From the cell containing the given text, extract its center point as (x, y) coordinate. 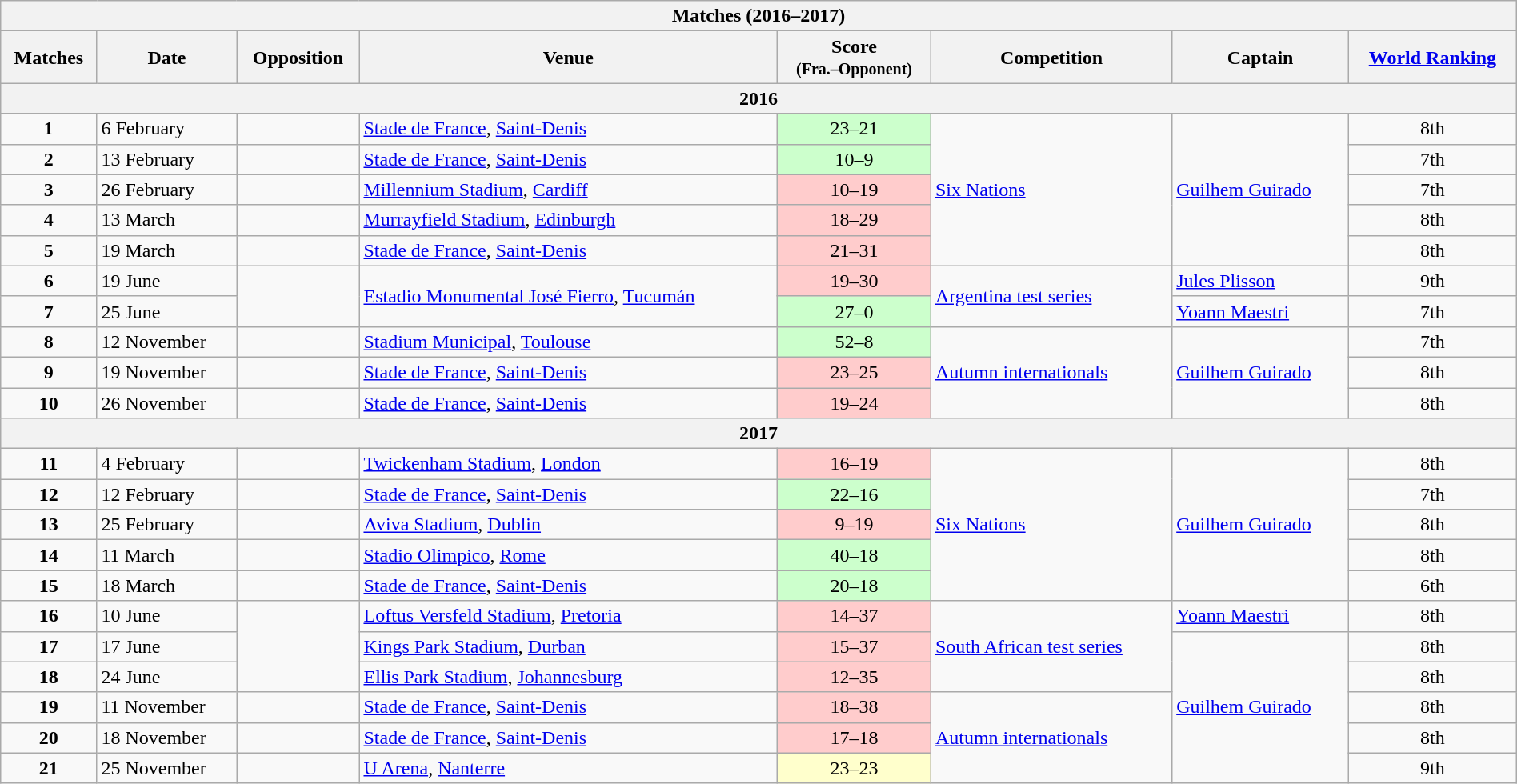
23–23 (855, 768)
Matches (49, 58)
11 November (166, 707)
2 (49, 159)
Venue (568, 58)
15 (49, 586)
23–25 (855, 372)
Ellis Park Stadium, Johannesburg (568, 677)
10–9 (855, 159)
11 (49, 464)
25 November (166, 768)
21–31 (855, 250)
19 (49, 707)
20–18 (855, 586)
Jules Plisson (1261, 281)
Argentina test series (1051, 296)
Kings Park Stadium, Durban (568, 646)
16–19 (855, 464)
4 February (166, 464)
10–19 (855, 190)
Matches (2016–2017) (758, 16)
9–19 (855, 525)
Loftus Versfeld Stadium, Pretoria (568, 616)
3 (49, 190)
7 (49, 311)
Twickenham Stadium, London (568, 464)
17–18 (855, 738)
18 November (166, 738)
52–8 (855, 342)
6 (49, 281)
2016 (758, 98)
19 March (166, 250)
19 June (166, 281)
14–37 (855, 616)
25 June (166, 311)
12 February (166, 494)
Captain (1261, 58)
Aviva Stadium, Dublin (568, 525)
16 (49, 616)
9 (49, 372)
13 March (166, 220)
15–37 (855, 646)
12–35 (855, 677)
23–21 (855, 129)
27–0 (855, 311)
18 (49, 677)
18–38 (855, 707)
5 (49, 250)
19 November (166, 372)
6 February (166, 129)
Estadio Monumental José Fierro, Tucumán (568, 296)
Stadio Olimpico, Rome (568, 555)
Opposition (298, 58)
2017 (758, 434)
20 (49, 738)
10 (49, 402)
21 (49, 768)
South African test series (1051, 646)
10 June (166, 616)
40–18 (855, 555)
U Arena, Nanterre (568, 768)
Score(Fra.–Opponent) (855, 58)
13 February (166, 159)
18 March (166, 586)
8 (49, 342)
Date (166, 58)
26 November (166, 402)
17 (49, 646)
19–30 (855, 281)
6th (1433, 586)
1 (49, 129)
12 (49, 494)
Millennium Stadium, Cardiff (568, 190)
22–16 (855, 494)
25 February (166, 525)
17 June (166, 646)
Competition (1051, 58)
Stadium Municipal, Toulouse (568, 342)
26 February (166, 190)
19–24 (855, 402)
Murrayfield Stadium, Edinburgh (568, 220)
4 (49, 220)
24 June (166, 677)
12 November (166, 342)
18–29 (855, 220)
13 (49, 525)
14 (49, 555)
World Ranking (1433, 58)
11 March (166, 555)
